Locate the cell with the specified text and output its [x, y] center coordinate. 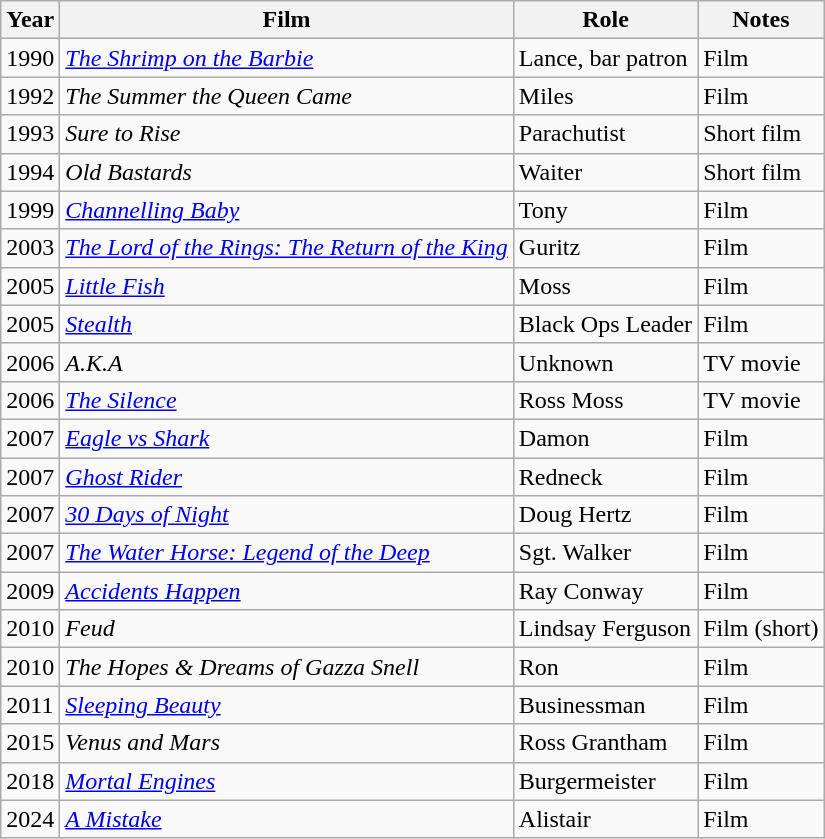
Moss [605, 286]
2011 [30, 705]
2009 [30, 591]
1992 [30, 96]
The Silence [286, 400]
2024 [30, 819]
Businessman [605, 705]
1999 [30, 210]
The Water Horse: Legend of the Deep [286, 553]
Doug Hertz [605, 515]
Lance, bar patron [605, 58]
Film (short) [761, 629]
Role [605, 20]
Feud [286, 629]
The Lord of the Rings: The Return of the King [286, 248]
Ross Moss [605, 400]
1994 [30, 172]
2003 [30, 248]
Unknown [605, 362]
Ross Grantham [605, 743]
Waiter [605, 172]
Miles [605, 96]
Notes [761, 20]
Year [30, 20]
Ghost Rider [286, 477]
1990 [30, 58]
2018 [30, 781]
Sure to Rise [286, 134]
Redneck [605, 477]
A.K.A [286, 362]
The Hopes & Dreams of Gazza Snell [286, 667]
Damon [605, 438]
Accidents Happen [286, 591]
30 Days of Night [286, 515]
The Summer the Queen Came [286, 96]
2015 [30, 743]
Sleeping Beauty [286, 705]
Lindsay Ferguson [605, 629]
The Shrimp on the Barbie [286, 58]
Stealth [286, 324]
1993 [30, 134]
Ray Conway [605, 591]
Tony [605, 210]
Burgermeister [605, 781]
Channelling Baby [286, 210]
Old Bastards [286, 172]
Sgt. Walker [605, 553]
Alistair [605, 819]
Guritz [605, 248]
Little Fish [286, 286]
Venus and Mars [286, 743]
Mortal Engines [286, 781]
A Mistake [286, 819]
Ron [605, 667]
Black Ops Leader [605, 324]
Parachutist [605, 134]
Eagle vs Shark [286, 438]
